Output the [x, y] coordinate of the center of the cell containing the given text.  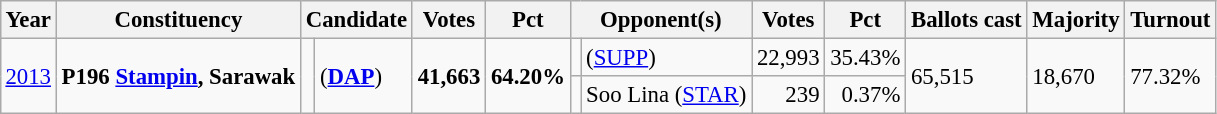
Majority [1076, 20]
0.37% [866, 95]
P196 Stampin, Sarawak [178, 76]
65,515 [966, 76]
(DAP) [364, 76]
22,993 [788, 57]
77.32% [1170, 76]
18,670 [1076, 76]
35.43% [866, 57]
239 [788, 95]
2013 [28, 76]
Turnout [1170, 20]
Ballots cast [966, 20]
Candidate [356, 20]
Constituency [178, 20]
64.20% [528, 76]
(SUPP) [666, 57]
Year [28, 20]
Opponent(s) [660, 20]
Soo Lina (STAR) [666, 95]
41,663 [448, 76]
